Identify which cell holds the provided text, then report its (X, Y) central coordinate. 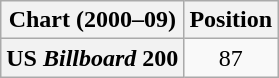
Chart (2000–09) (92, 20)
Position (231, 20)
US Billboard 200 (92, 58)
87 (231, 58)
